Scan for the cell matching the given text and deliver its [x, y] coordinate at center. 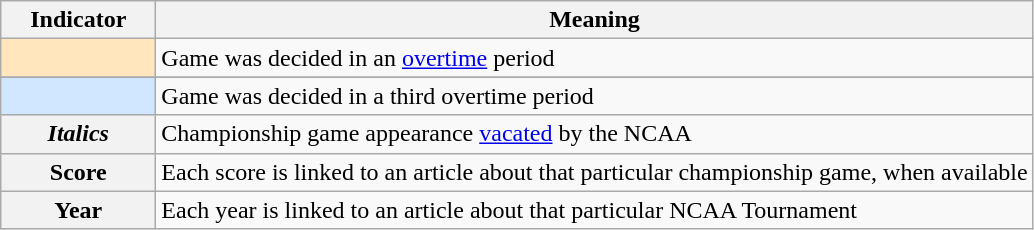
Indicator [78, 20]
Game was decided in an overtime period [594, 58]
Year [78, 210]
Game was decided in a third overtime period [594, 96]
Each score is linked to an article about that particular championship game, when available [594, 172]
Score [78, 172]
Each year is linked to an article about that particular NCAA Tournament [594, 210]
Italics [78, 134]
Championship game appearance vacated by the NCAA [594, 134]
Meaning [594, 20]
